Return the (x, y) coordinate for the center point of the cell that contains the specified text.  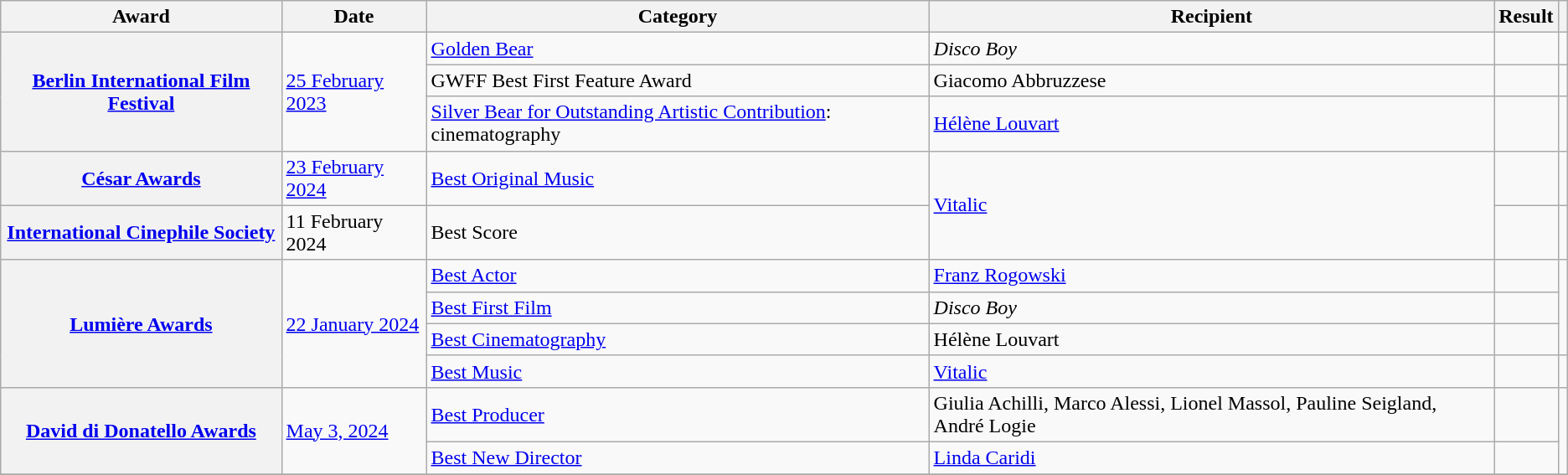
Golden Bear (678, 49)
Category (678, 17)
Giacomo Abbruzzese (1211, 80)
Best Producer (678, 414)
Recipient (1211, 17)
May 3, 2024 (353, 431)
Berlin International Film Festival (141, 92)
International Cinephile Society (141, 233)
25 February 2023 (353, 92)
Result (1526, 17)
Franz Rogowski (1211, 276)
David di Donatello Awards (141, 431)
César Awards (141, 178)
Date (353, 17)
Best New Director (678, 457)
Silver Bear for Outstanding Artistic Contribution: cinematography (678, 124)
Linda Caridi (1211, 457)
22 January 2024 (353, 323)
Best Actor (678, 276)
11 February 2024 (353, 233)
23 February 2024 (353, 178)
Award (141, 17)
Best Score (678, 233)
Best Cinematography (678, 339)
Giulia Achilli, Marco Alessi, Lionel Massol, Pauline Seigland, André Logie (1211, 414)
Best Original Music (678, 178)
Lumière Awards (141, 323)
GWFF Best First Feature Award (678, 80)
Best First Film (678, 307)
Best Music (678, 371)
